Return (x, y) of the center of cell containing provided text 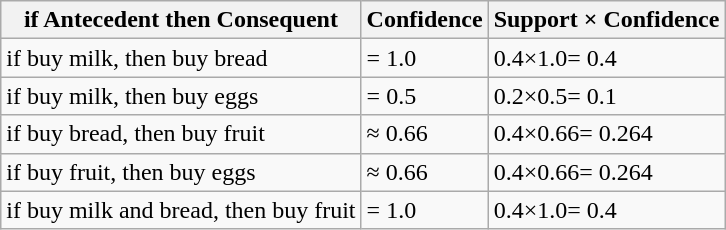
Support × Confidence (606, 20)
Confidence (424, 20)
if buy milk, then buy eggs (181, 96)
0.2×0.5= 0.1 (606, 96)
if buy bread, then buy fruit (181, 134)
if buy milk and bread, then buy fruit (181, 210)
= 0.5 (424, 96)
if buy milk, then buy bread (181, 58)
if Antecedent then Consequent (181, 20)
if buy fruit, then buy eggs (181, 172)
